Scan for the cell matching the given text and deliver its (x, y) coordinate at center. 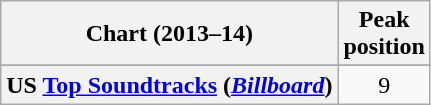
Peakposition (384, 34)
9 (384, 85)
US Top Soundtracks (Billboard) (170, 85)
Chart (2013–14) (170, 34)
